Detect which cell encompasses the target text, then output its (X, Y) center coordinate. 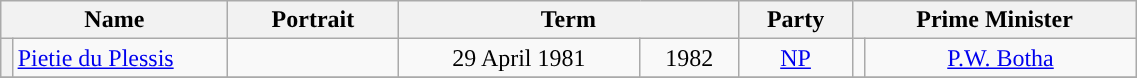
Term (568, 20)
NP (796, 58)
Pietie du Plessis (120, 58)
P.W. Botha (1000, 58)
Name (114, 20)
Party (796, 20)
29 April 1981 (519, 58)
1982 (690, 58)
Portrait (313, 20)
Prime Minister (994, 20)
